Return [X, Y] of the center of cell containing provided text 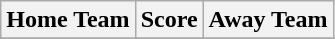
Home Team [68, 20]
Away Team [268, 20]
Score [169, 20]
